For the text-containing cell, return its midpoint in [x, y] coordinate format. 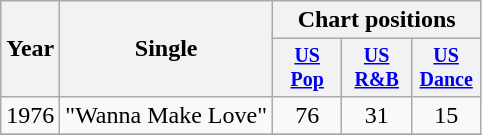
Single [166, 49]
USPop [306, 68]
USR&B [376, 68]
USDance [446, 68]
Year [30, 49]
"Wanna Make Love" [166, 115]
Chart positions [376, 20]
76 [306, 115]
15 [446, 115]
31 [376, 115]
1976 [30, 115]
